Pinpoint the cell where the given text exists, returning its (X, Y) midpoint coordinate. 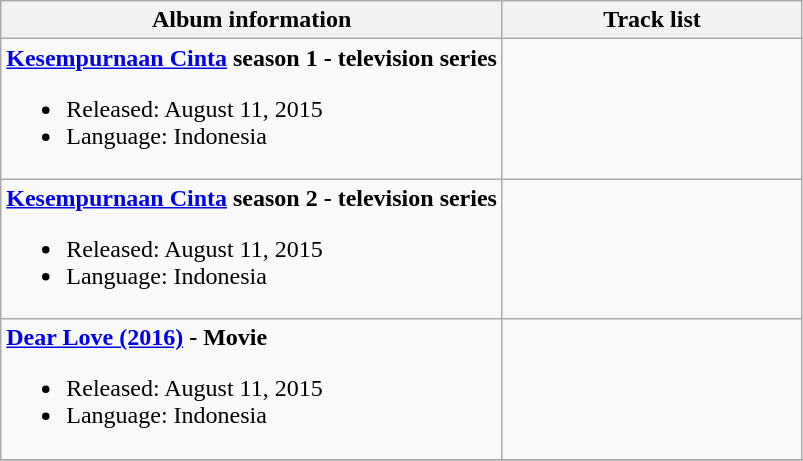
Kesempurnaan Cinta season 2 - television seriesReleased: August 11, 2015Language: Indonesia (252, 249)
Dear Love (2016) - MovieReleased: August 11, 2015Language: Indonesia (252, 389)
Kesempurnaan Cinta season 1 - television seriesReleased: August 11, 2015Language: Indonesia (252, 109)
Album information (252, 20)
Track list (652, 20)
